Search for the cell housing the specified text and yield its (x, y) center coordinate. 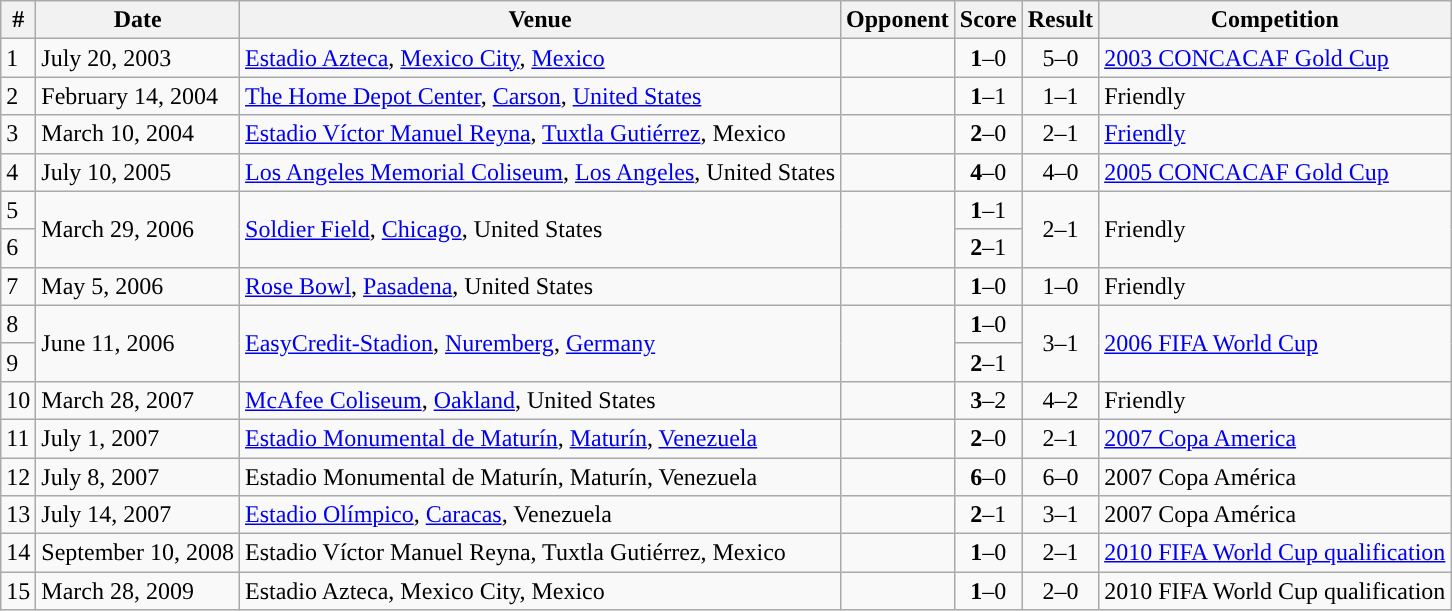
6 (18, 248)
Estadio Olímpico, Caracas, Venezuela (540, 515)
4–2 (1060, 400)
1 (18, 58)
4 (18, 172)
February 14, 2004 (138, 96)
Score (988, 20)
March 28, 2009 (138, 591)
9 (18, 362)
July 1, 2007 (138, 438)
12 (18, 477)
July 14, 2007 (138, 515)
3 (18, 134)
Result (1060, 20)
July 8, 2007 (138, 477)
10 (18, 400)
5 (18, 210)
7 (18, 286)
3–2 (988, 400)
2003 CONCACAF Gold Cup (1275, 58)
2007 Copa America (1275, 438)
Opponent (898, 20)
March 29, 2006 (138, 229)
July 10, 2005 (138, 172)
Competition (1275, 20)
The Home Depot Center, Carson, United States (540, 96)
July 20, 2003 (138, 58)
EasyCredit-Stadion, Nuremberg, Germany (540, 343)
Date (138, 20)
2005 CONCACAF Gold Cup (1275, 172)
14 (18, 553)
Soldier Field, Chicago, United States (540, 229)
McAfee Coliseum, Oakland, United States (540, 400)
June 11, 2006 (138, 343)
15 (18, 591)
March 10, 2004 (138, 134)
5–0 (1060, 58)
2 (18, 96)
Venue (540, 20)
13 (18, 515)
May 5, 2006 (138, 286)
# (18, 20)
2006 FIFA World Cup (1275, 343)
11 (18, 438)
September 10, 2008 (138, 553)
Rose Bowl, Pasadena, United States (540, 286)
Los Angeles Memorial Coliseum, Los Angeles, United States (540, 172)
March 28, 2007 (138, 400)
8 (18, 324)
